Scan for the cell matching the given text and deliver its (x, y) coordinate at center. 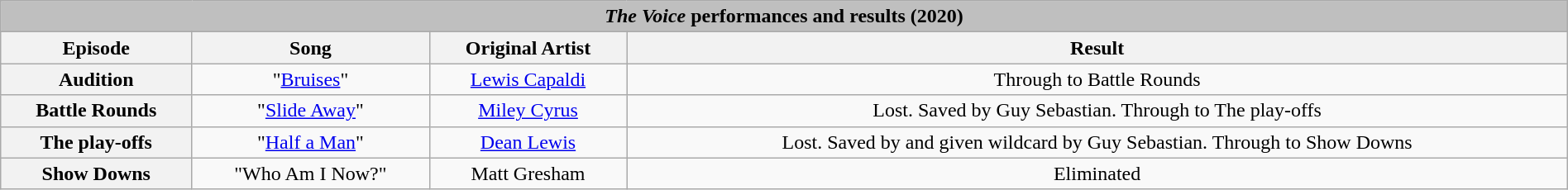
"Bruises" (311, 79)
The play-offs (96, 142)
Miley Cyrus (528, 111)
Through to Battle Rounds (1097, 79)
Lost. Saved by Guy Sebastian. Through to The play-offs (1097, 111)
Original Artist (528, 48)
Episode (96, 48)
Lost. Saved by and given wildcard by Guy Sebastian. Through to Show Downs (1097, 142)
Eliminated (1097, 173)
Matt Gresham (528, 173)
Dean Lewis (528, 142)
Lewis Capaldi (528, 79)
Song (311, 48)
Battle Rounds (96, 111)
The Voice performances and results (2020) (784, 17)
"Half a Man" (311, 142)
"Slide Away" (311, 111)
Result (1097, 48)
Show Downs (96, 173)
Audition (96, 79)
"Who Am I Now?" (311, 173)
